Search for the cell housing the specified text and yield its (x, y) center coordinate. 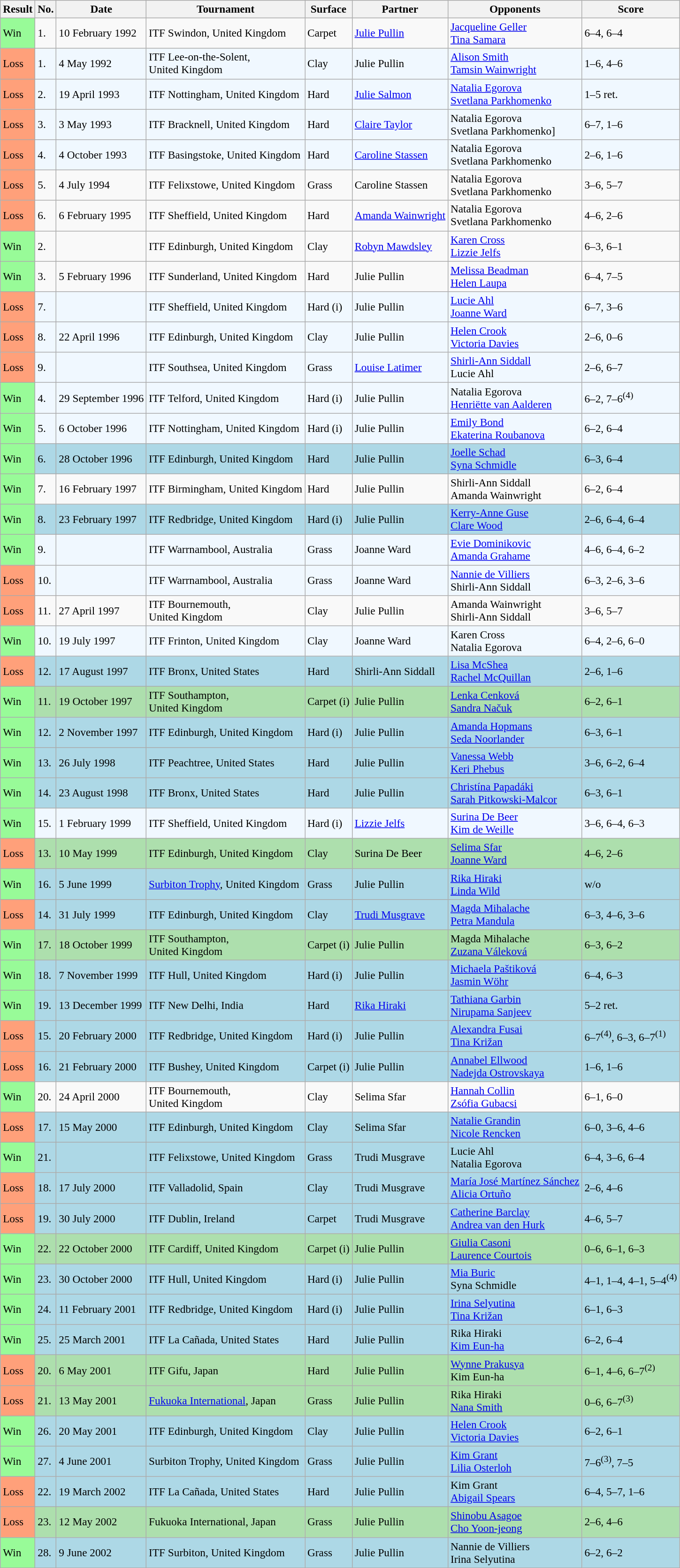
4–1, 1–4, 4–1, 5–4(4) (631, 1279)
ITF Dublin, Ireland (226, 1219)
26. (46, 1431)
4–6, 6–4, 6–2 (631, 550)
20 May 2001 (101, 1431)
Score (631, 9)
4 May 1992 (101, 64)
ITF Gifu, Japan (226, 1370)
6 May 2001 (101, 1370)
6–4, 2–6, 6–0 (631, 641)
1–6, 4–6 (631, 64)
Amanda Hopmans Seda Noorlander (515, 732)
6–3, 6–4 (631, 459)
25. (46, 1340)
Kim Grant Lilia Osterloh (515, 1462)
6–3, 2–6, 3–6 (631, 580)
5 February 1996 (101, 276)
ITF Peachtree, United States (226, 763)
0–6, 6–7(3) (631, 1401)
19 April 1993 (101, 94)
9 June 2002 (101, 1553)
Evie Dominikovic Amanda Grahame (515, 550)
Mia Buric Syna Schmidle (515, 1279)
Opponents (515, 9)
ITF Bushey, United Kingdom (226, 1067)
Magda Mihalache Petra Mandula (515, 915)
10 February 1992 (101, 33)
18 October 1999 (101, 945)
Amanda Wainwright Shirli-Ann Siddall (515, 611)
Partner (400, 9)
2 November 1997 (101, 732)
Nannie de Villiers Irina Selyutina (515, 1553)
3–6, 6–2, 6–4 (631, 763)
ITF Sunderland, United Kingdom (226, 276)
Melissa Beadman Helen Laupa (515, 276)
Kerry-Anne Guse Clare Wood (515, 520)
12 May 2002 (101, 1522)
ITF Surbiton, United Kingdom (226, 1553)
Natalia Egorova Henriëtte van Aalderen (515, 398)
6–4, 7–5 (631, 276)
27 April 1997 (101, 611)
Nannie de Villiers Shirli-Ann Siddall (515, 580)
1–6, 1–6 (631, 1067)
Lizzie Jelfs (400, 823)
4–6, 5–7 (631, 1219)
4 July 1994 (101, 185)
ITF Lee-on-the-Solent, United Kingdom (226, 64)
15 May 2000 (101, 1127)
21 February 2000 (101, 1067)
22 April 1996 (101, 337)
24 April 2000 (101, 1097)
Magda Mihalache Zuzana Váleková (515, 945)
31 July 1999 (101, 915)
6–7, 1–6 (631, 124)
3 May 1993 (101, 124)
Natalia Egorova Svetlana Parkhomenko] (515, 124)
Michaela Paštiková Jasmin Wöhr (515, 975)
Lenka Cenková Sandra Načuk (515, 702)
Amanda Wainwright (400, 216)
María José Martínez Sánchez Alicia Ortuño (515, 1188)
Alexandra Fusai Tina Križan (515, 1036)
ITF Cardiff, United Kingdom (226, 1249)
29 September 1996 (101, 398)
6 February 1995 (101, 216)
Robyn Mawdsley (400, 246)
17 July 2000 (101, 1188)
Shirli-Ann Siddall Amanda Wainwright (515, 489)
5–2 ret. (631, 1006)
6–4, 3–6, 6–4 (631, 1158)
6–0, 3–6, 4–6 (631, 1127)
10 May 1999 (101, 854)
6–3, 6–2 (631, 945)
13 May 2001 (101, 1401)
Irina Selyutina Tina Križan (515, 1310)
1–5 ret. (631, 94)
4 June 2001 (101, 1462)
5 June 1999 (101, 884)
Julie Salmon (400, 94)
Claire Taylor (400, 124)
19 March 2002 (101, 1492)
Karen Cross Lizzie Jelfs (515, 246)
Shinobu Asagoe Cho Yoon-jeong (515, 1522)
Christína Papadáki Sarah Pitkowski-Malcor (515, 793)
1 February 1999 (101, 823)
2–6, 6–4, 6–4 (631, 520)
25 March 2001 (101, 1340)
Catherine Barclay Andrea van den Hurk (515, 1219)
13 December 1999 (101, 1006)
6–1, 6–3 (631, 1310)
30 October 2000 (101, 1279)
ITF Valladolid, Spain (226, 1188)
ITF Basingstoke, United Kingdom (226, 155)
30 July 2000 (101, 1219)
Selima Sfar Joanne Ward (515, 854)
Kim Grant Abigail Spears (515, 1492)
Vanessa Webb Keri Phebus (515, 763)
6–2, 6–2 (631, 1553)
ITF New Delhi, India (226, 1006)
Jacqueline Geller Tina Samara (515, 33)
26 July 1998 (101, 763)
Rika Hiraki Nana Smith (515, 1401)
6–7(4), 6–3, 6–7(1) (631, 1036)
Tournament (226, 9)
No. (46, 9)
Shirli-Ann Siddall Lucie Ahl (515, 368)
Rika Hiraki (400, 1006)
Lisa McShea Rachel McQuillan (515, 671)
11 February 2001 (101, 1310)
27. (46, 1462)
6–1, 4–6, 6–7(2) (631, 1370)
ITF Frinton, United Kingdom (226, 641)
Natalie Grandin Nicole Rencken (515, 1127)
4 October 1993 (101, 155)
6–1, 6–0 (631, 1097)
6–4, 6–4 (631, 33)
Tathiana Garbin Nirupama Sanjeev (515, 1006)
16 February 1997 (101, 489)
6–4, 5–7, 1–6 (631, 1492)
17 August 1997 (101, 671)
ITF Swindon, United Kingdom (226, 33)
Alison Smith Tamsin Wainwright (515, 64)
2–6, 6–7 (631, 368)
24. (46, 1310)
23 February 1997 (101, 520)
Surina De Beer (400, 854)
23 August 1998 (101, 793)
w/o (631, 884)
22 October 2000 (101, 1249)
Date (101, 9)
Wynne Prakusya Kim Eun-ha (515, 1370)
6 October 1996 (101, 428)
7–6(3), 7–5 (631, 1462)
20 February 2000 (101, 1036)
Hannah Collin Zsófia Gubacsi (515, 1097)
Lucie Ahl Joanne Ward (515, 307)
19 July 1997 (101, 641)
Surina De Beer Kim de Weille (515, 823)
19 October 1997 (101, 702)
Giulia Casoni Laurence Courtois (515, 1249)
Louise Latimer (400, 368)
Karen Cross Natalia Egorova (515, 641)
6–2, 7–6(4) (631, 398)
7 November 1999 (101, 975)
Shirli-Ann Siddall (400, 671)
Result (18, 9)
3–6, 6–4, 6–3 (631, 823)
0–6, 6–1, 6–3 (631, 1249)
Joelle Schad Syna Schmidle (515, 459)
Annabel Ellwood Nadejda Ostrovskaya (515, 1067)
ITF Telford, United Kingdom (226, 398)
2–6, 0–6 (631, 337)
6–7, 3–6 (631, 307)
Lucie Ahl Natalia Egorova (515, 1158)
Emily Bond Ekaterina Roubanova (515, 428)
6–4, 6–3 (631, 975)
ITF Bracknell, United Kingdom (226, 124)
Surface (329, 9)
28 October 1996 (101, 459)
Rika Hiraki Kim Eun-ha (515, 1340)
ITF Birmingham, United Kingdom (226, 489)
28. (46, 1553)
ITF Southsea, United Kingdom (226, 368)
6–3, 4–6, 3–6 (631, 915)
Rika Hiraki Linda Wild (515, 884)
